Find where the given text appears and provide that cell's center as (X, Y) coordinate. 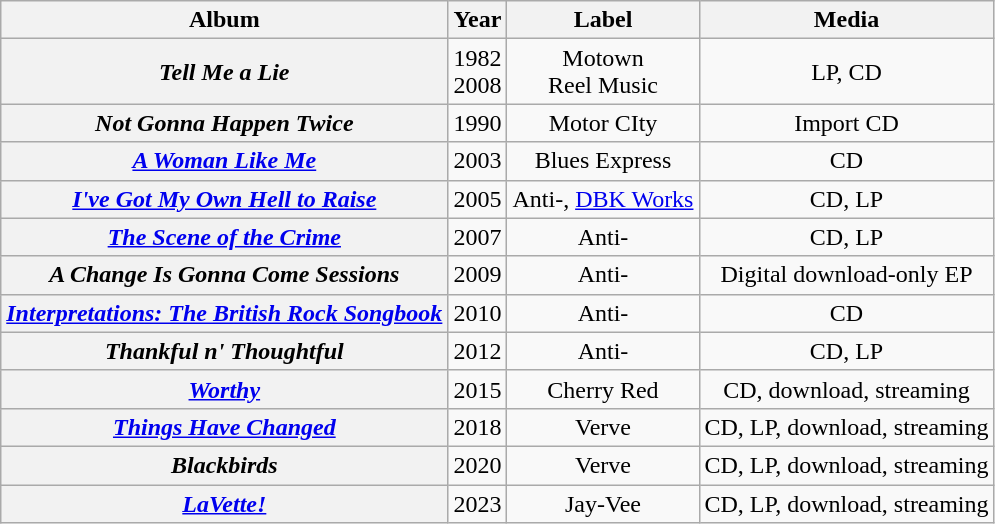
CD, download, streaming (846, 389)
The Scene of the Crime (224, 237)
Jay-Vee (603, 503)
LaVette! (224, 503)
2012 (478, 351)
Blackbirds (224, 465)
19822008 (478, 72)
I've Got My Own Hell to Raise (224, 199)
Worthy (224, 389)
2007 (478, 237)
Album (224, 20)
Things Have Changed (224, 427)
Year (478, 20)
Tell Me a Lie (224, 72)
2020 (478, 465)
2015 (478, 389)
Label (603, 20)
A Woman Like Me (224, 161)
Import CD (846, 123)
Anti-, DBK Works (603, 199)
2023 (478, 503)
Thankful n' Thoughtful (224, 351)
1990 (478, 123)
Media (846, 20)
Interpretations: The British Rock Songbook (224, 313)
2003 (478, 161)
MotownReel Music (603, 72)
Motor CIty (603, 123)
2005 (478, 199)
Digital download-only EP (846, 275)
Blues Express (603, 161)
A Change Is Gonna Come Sessions (224, 275)
LP, CD (846, 72)
2018 (478, 427)
Not Gonna Happen Twice (224, 123)
2009 (478, 275)
Cherry Red (603, 389)
2010 (478, 313)
